Search for the cell housing the specified text and yield its (x, y) center coordinate. 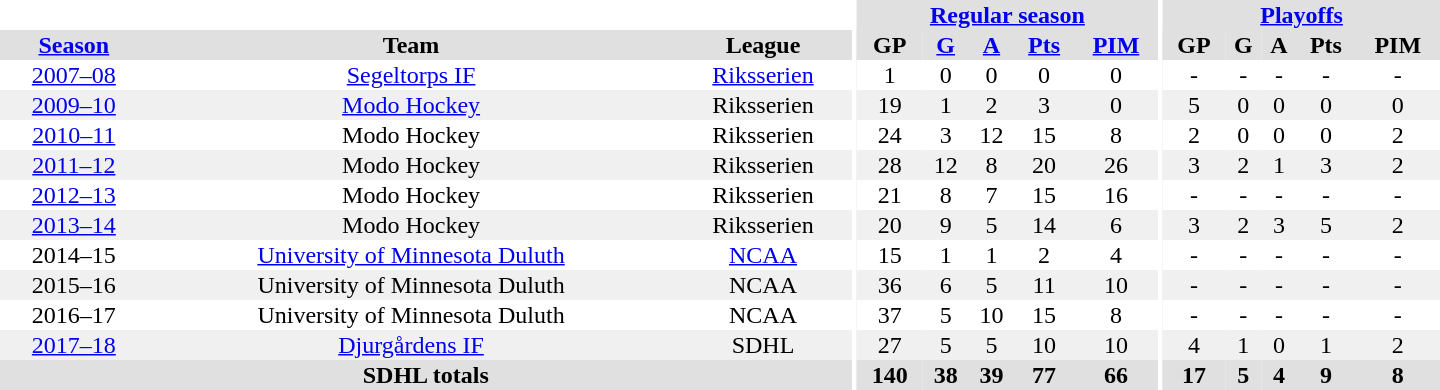
2011–12 (74, 165)
2012–13 (74, 195)
SDHL (762, 345)
26 (1116, 165)
League (762, 45)
36 (890, 285)
2017–18 (74, 345)
7 (992, 195)
27 (890, 345)
37 (890, 315)
21 (890, 195)
66 (1116, 375)
Playoffs (1302, 15)
2007–08 (74, 75)
19 (890, 105)
39 (992, 375)
2010–11 (74, 135)
17 (1194, 375)
2016–17 (74, 315)
24 (890, 135)
SDHL totals (426, 375)
2013–14 (74, 225)
2014–15 (74, 255)
38 (946, 375)
Regular season (1008, 15)
2015–16 (74, 285)
14 (1044, 225)
16 (1116, 195)
Segeltorps IF (412, 75)
Season (74, 45)
77 (1044, 375)
140 (890, 375)
2009–10 (74, 105)
28 (890, 165)
Team (412, 45)
11 (1044, 285)
Djurgårdens IF (412, 345)
